For the text-containing cell, return its midpoint in (X, Y) coordinate format. 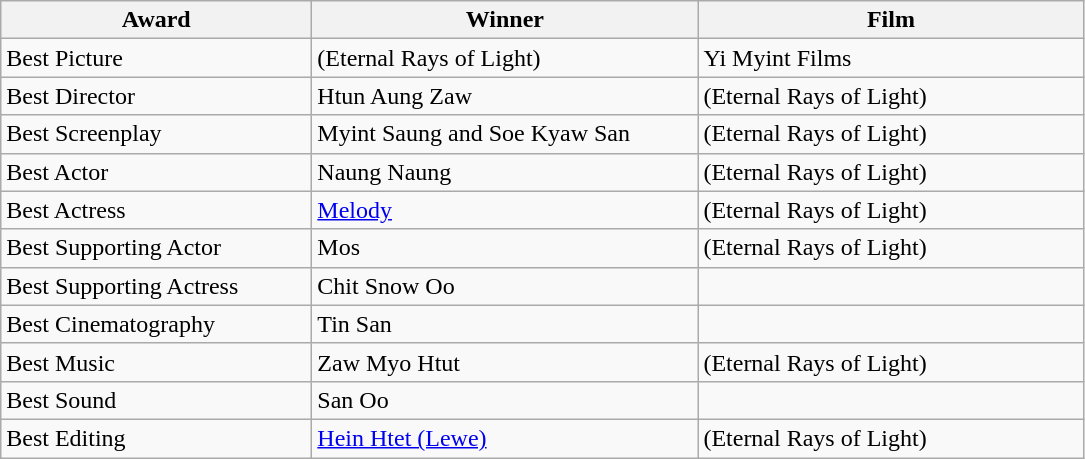
Best Supporting Actor (156, 248)
Best Picture (156, 58)
Best Director (156, 96)
Zaw Myo Htut (505, 362)
Htun Aung Zaw (505, 96)
Film (891, 20)
Best Editing (156, 438)
Tin San (505, 324)
Best Screenplay (156, 134)
San Oo (505, 400)
Best Music (156, 362)
Hein Htet (Lewe) (505, 438)
Myint Saung and Soe Kyaw San (505, 134)
Chit Snow Oo (505, 286)
Best Sound (156, 400)
Best Actress (156, 210)
Best Actor (156, 172)
Naung Naung (505, 172)
Melody (505, 210)
Best Supporting Actress (156, 286)
Yi Myint Films (891, 58)
Award (156, 20)
Best Cinematography (156, 324)
Mos (505, 248)
Winner (505, 20)
